Output the (x, y) coordinate of the center of the cell containing the given text.  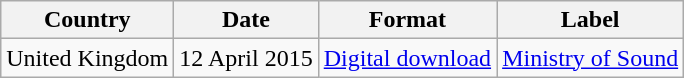
Date (246, 20)
12 April 2015 (246, 58)
Format (407, 20)
Label (590, 20)
United Kingdom (88, 58)
Ministry of Sound (590, 58)
Country (88, 20)
Digital download (407, 58)
